Locate the cell with the specified text and output its (x, y) center coordinate. 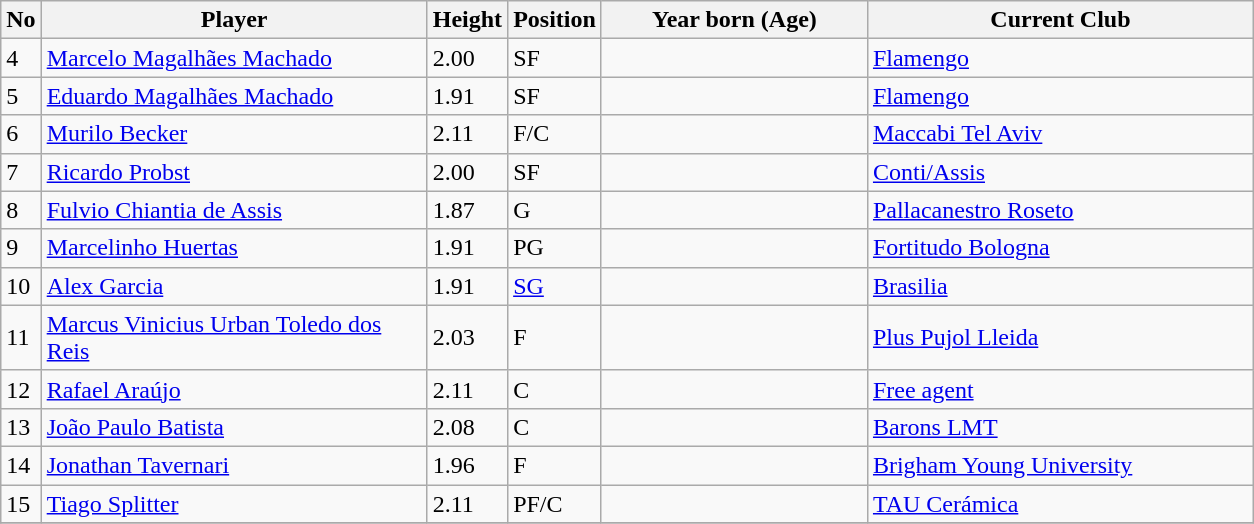
13 (21, 427)
João Paulo Batista (234, 427)
Marcus Vinicius Urban Toledo dos Reis (234, 338)
9 (21, 248)
F/C (555, 134)
Tiago Splitter (234, 503)
15 (21, 503)
Barons LMT (1060, 427)
4 (21, 58)
11 (21, 338)
PF/C (555, 503)
No (21, 20)
1.87 (467, 210)
Marcelo Magalhães Machado (234, 58)
8 (21, 210)
Alex Garcia (234, 286)
14 (21, 465)
PG (555, 248)
Murilo Becker (234, 134)
Marcelinho Huertas (234, 248)
Player (234, 20)
1.96 (467, 465)
Rafael Araújo (234, 389)
5 (21, 96)
Brigham Young University (1060, 465)
Position (555, 20)
TAU Cerámica (1060, 503)
Plus Pujol Lleida (1060, 338)
2.08 (467, 427)
Fulvio Chiantia de Assis (234, 210)
SG (555, 286)
Height (467, 20)
10 (21, 286)
G (555, 210)
Fortitudo Bologna (1060, 248)
Free agent (1060, 389)
Jonathan Tavernari (234, 465)
12 (21, 389)
Conti/Assis (1060, 172)
Ricardo Probst (234, 172)
Pallacanestro Roseto (1060, 210)
Brasilia (1060, 286)
2.03 (467, 338)
Eduardo Magalhães Machado (234, 96)
Maccabi Tel Aviv (1060, 134)
Current Club (1060, 20)
6 (21, 134)
7 (21, 172)
Year born (Age) (734, 20)
